Capture the cell that displays the provided text and extract its [x, y] central coordinate. 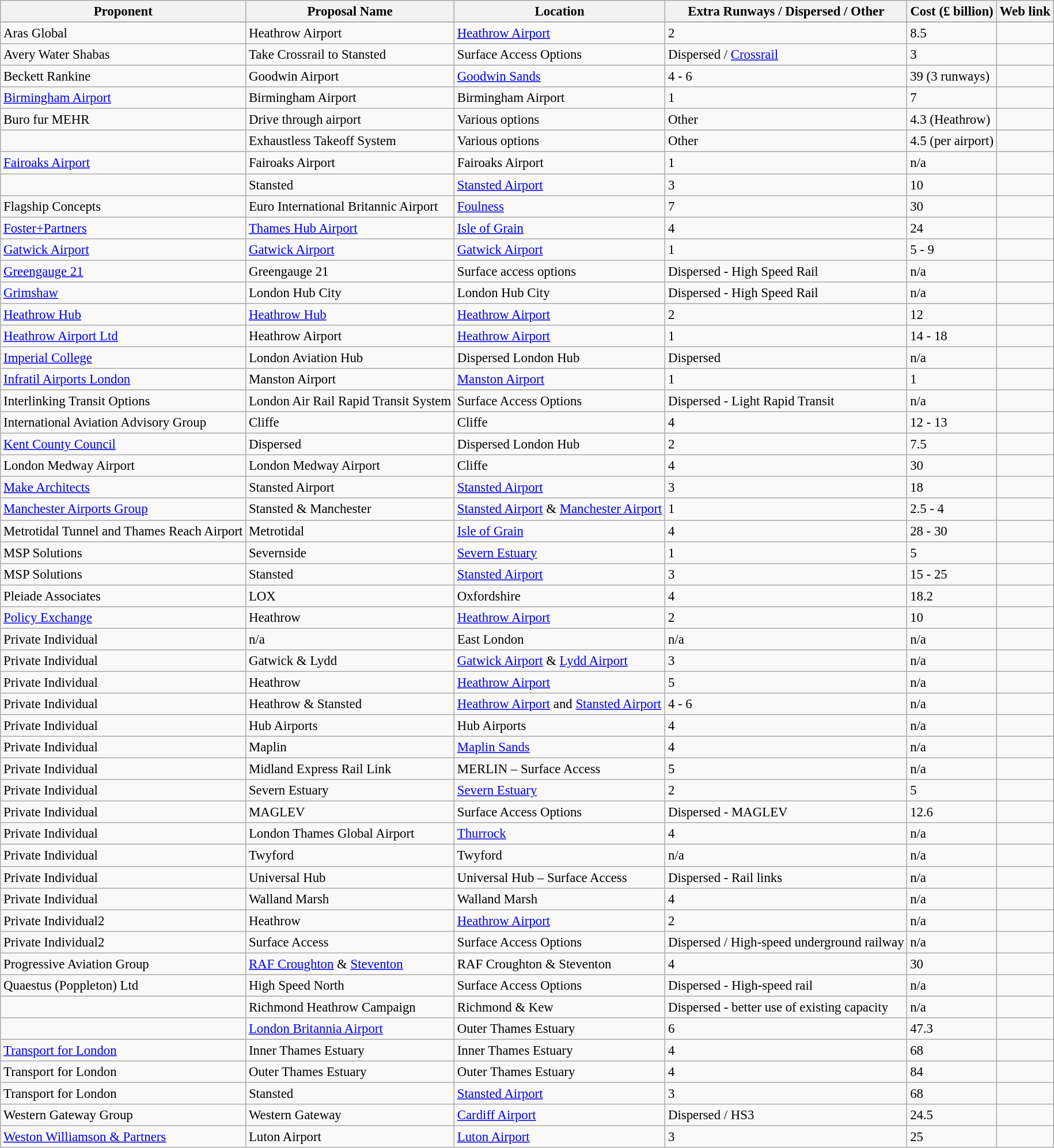
Avery Water Shabas [123, 55]
Pleiade Associates [123, 596]
Proponent [123, 12]
Make Architects [123, 488]
Cost (£ billion) [951, 12]
Euro International Britannic Airport [350, 206]
Stansted & Manchester [350, 510]
London Britannia Airport [350, 1029]
Surface Access [350, 942]
4.3 (Heathrow) [951, 120]
High Speed North [350, 986]
Heathrow Airport and Stansted Airport [559, 704]
12 - 13 [951, 423]
Policy Exchange [123, 618]
Severnside [350, 553]
47.3 [951, 1029]
7.5 [951, 444]
Foulness [559, 206]
London Thames Global Airport [350, 834]
Dispersed - High-speed rail [786, 986]
24 [951, 228]
Interlinking Transit Options [123, 401]
Kent County Council [123, 444]
Progressive Aviation Group [123, 964]
Midland Express Rail Link [350, 769]
LOX [350, 596]
15 - 25 [951, 574]
Heathrow & Stansted [350, 704]
London Air Rail Rapid Transit System [350, 401]
Dispersed / High-speed underground railway [786, 942]
Weston Williamson & Partners [123, 1137]
Thames Hub Airport [350, 228]
Dispersed - MAGLEV [786, 812]
Infratil Airports London [123, 379]
Metrotidal [350, 531]
Heathrow Airport Ltd [123, 336]
Foster+Partners [123, 228]
Flagship Concepts [123, 206]
MERLIN – Surface Access [559, 769]
Goodwin Sands [559, 77]
84 [951, 1072]
Cardiff Airport [559, 1115]
Metrotidal Tunnel and Thames Reach Airport [123, 531]
Goodwin Airport [350, 77]
Western Gateway [350, 1115]
39 (3 runways) [951, 77]
Gatwick Airport & Lydd Airport [559, 661]
Extra Runways / Dispersed / Other [786, 12]
Dispersed / Crossrail [786, 55]
12 [951, 314]
MAGLEV [350, 812]
Universal Hub [350, 877]
International Aviation Advisory Group [123, 423]
28 - 30 [951, 531]
8.5 [951, 33]
5 - 9 [951, 249]
Western Gateway Group [123, 1115]
Stansted Airport & Manchester Airport [559, 510]
Surface access options [559, 271]
Quaestus (Poppleton) Ltd [123, 986]
Universal Hub – Surface Access [559, 877]
Imperial College [123, 358]
14 - 18 [951, 336]
London Aviation Hub [350, 358]
Richmond Heathrow Campaign [350, 1007]
Drive through airport [350, 120]
East London [559, 639]
Aras Global [123, 33]
Maplin [350, 747]
2.5 - 4 [951, 510]
Exhaustless Takeoff System [350, 141]
25 [951, 1137]
Dispersed - Light Rapid Transit [786, 401]
Beckett Rankine [123, 77]
Thurrock [559, 834]
Location [559, 12]
Web link [1025, 12]
Proposal Name [350, 12]
Grimshaw [123, 293]
Oxfordshire [559, 596]
6 [786, 1029]
Take Crossrail to Stansted [350, 55]
18 [951, 488]
Dispersed - Rail links [786, 877]
4.5 (per airport) [951, 141]
Buro fur MEHR [123, 120]
24.5 [951, 1115]
Gatwick & Lydd [350, 661]
Richmond & Kew [559, 1007]
12.6 [951, 812]
18.2 [951, 596]
Maplin Sands [559, 747]
Dispersed / HS3 [786, 1115]
Manchester Airports Group [123, 510]
Dispersed - better use of existing capacity [786, 1007]
